Pinpoint the cell where the given text exists, returning its [x, y] midpoint coordinate. 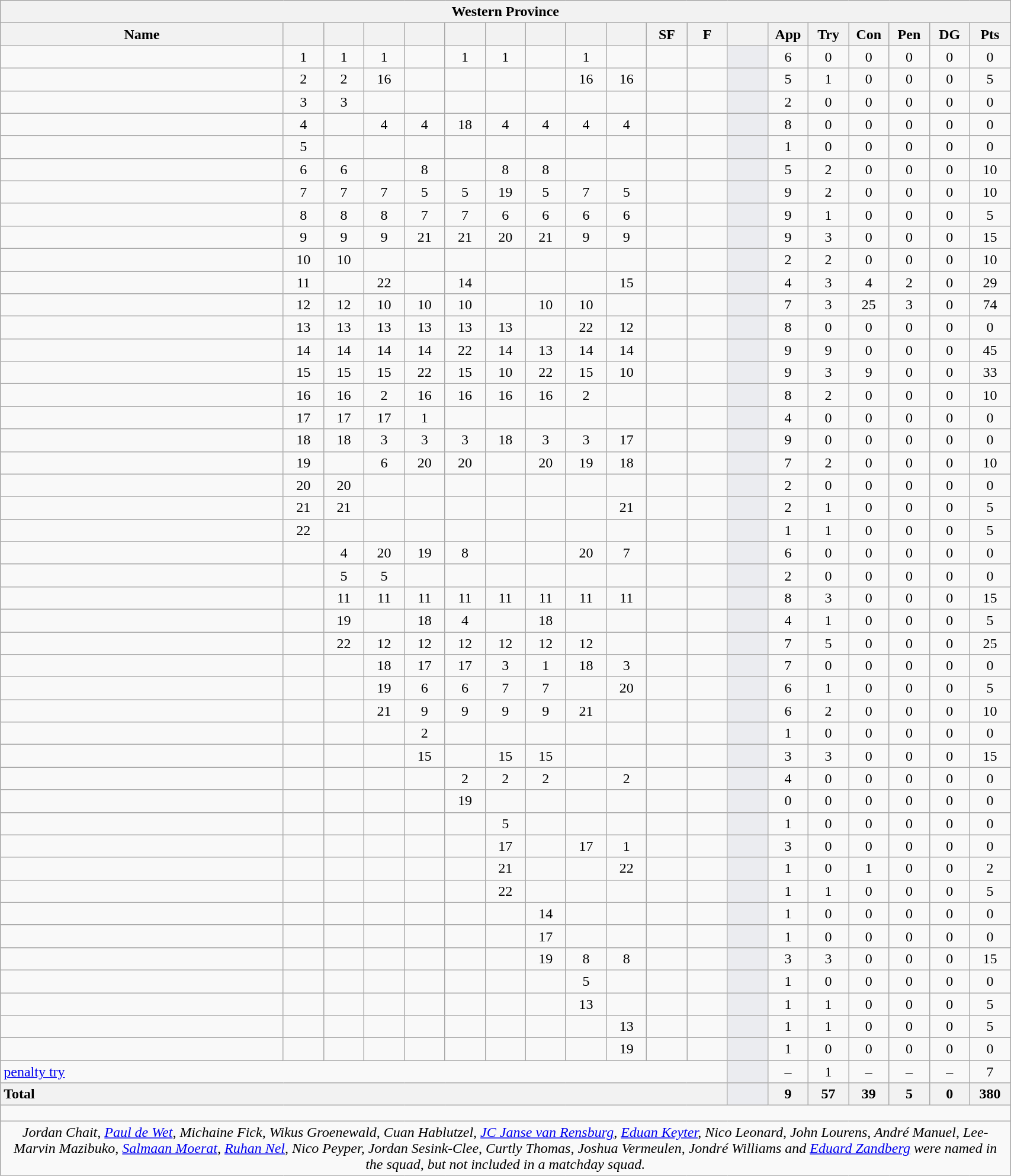
DG [949, 34]
29 [990, 283]
Pts [990, 34]
Total [364, 1094]
45 [990, 350]
74 [990, 305]
SF [667, 34]
Con [869, 34]
39 [869, 1094]
F [707, 34]
Pen [909, 34]
App [788, 34]
penalty try [364, 1072]
33 [990, 373]
Western Province [506, 12]
57 [829, 1094]
Name [142, 34]
380 [990, 1094]
Try [829, 34]
